Return (x, y) of the center of cell containing provided text 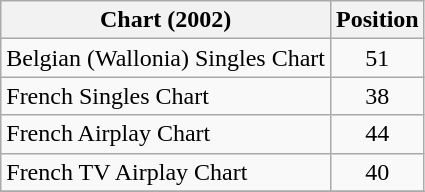
Chart (2002) (166, 20)
French Airplay Chart (166, 134)
51 (377, 58)
Position (377, 20)
French Singles Chart (166, 96)
40 (377, 172)
Belgian (Wallonia) Singles Chart (166, 58)
38 (377, 96)
44 (377, 134)
French TV Airplay Chart (166, 172)
